Pinpoint the cell where the given text exists, returning its (x, y) midpoint coordinate. 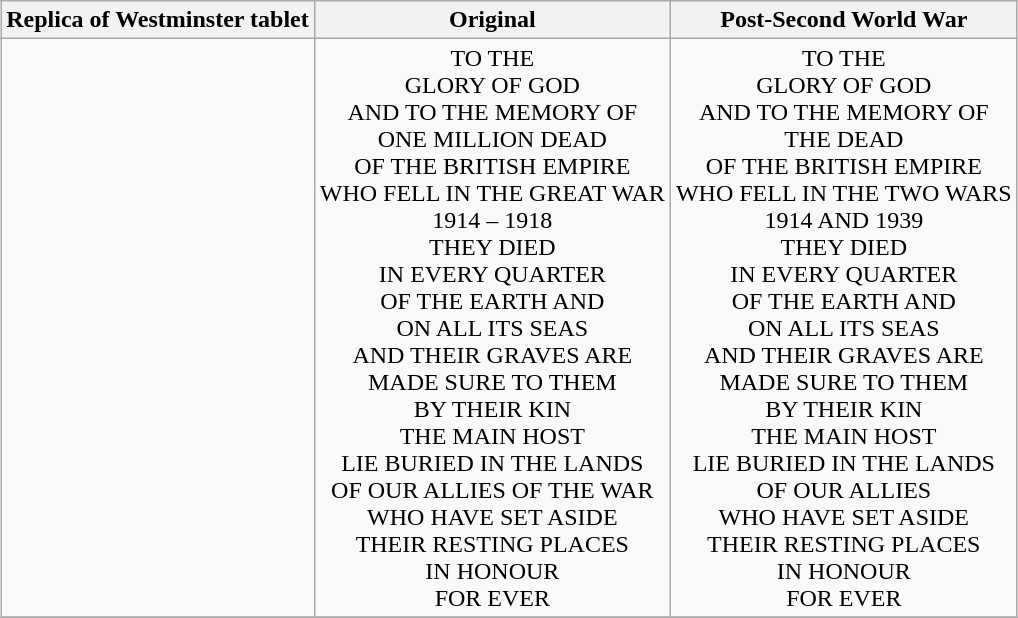
Original (492, 20)
Post-Second World War (844, 20)
Replica of Westminster tablet (158, 20)
